Scan for the cell matching the given text and deliver its (x, y) coordinate at center. 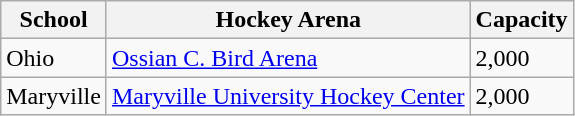
Hockey Arena (288, 20)
School (54, 20)
Maryville University Hockey Center (288, 96)
Ohio (54, 58)
Ossian C. Bird Arena (288, 58)
Capacity (522, 20)
Maryville (54, 96)
